Capture the cell that displays the provided text and extract its (x, y) central coordinate. 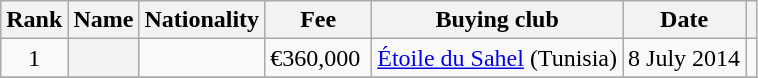
Date (684, 20)
Fee (318, 20)
Nationality (202, 20)
8 July 2014 (684, 58)
€360,000 (318, 58)
Name (104, 20)
Rank (34, 20)
Étoile du Sahel (Tunisia) (498, 58)
Buying club (498, 20)
1 (34, 58)
